Determine the (x, y) coordinate at the center of the cell enclosing the given text.  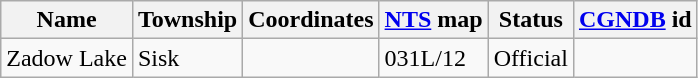
Zadow Lake (67, 58)
CGNDB id (635, 20)
Official (530, 58)
Township (187, 20)
Name (67, 20)
NTS map (434, 20)
Sisk (187, 58)
Coordinates (311, 20)
031L/12 (434, 58)
Status (530, 20)
